Search for the cell housing the specified text and yield its [X, Y] center coordinate. 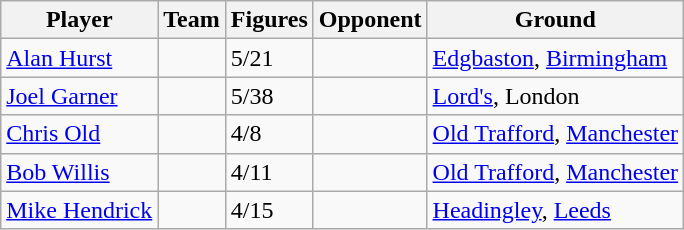
Headingley, Leeds [556, 210]
Figures [269, 20]
Bob Willis [80, 172]
5/38 [269, 96]
Player [80, 20]
Mike Hendrick [80, 210]
5/21 [269, 58]
Chris Old [80, 134]
Alan Hurst [80, 58]
4/11 [269, 172]
Joel Garner [80, 96]
4/8 [269, 134]
Edgbaston, Birmingham [556, 58]
Ground [556, 20]
Opponent [370, 20]
Team [192, 20]
Lord's, London [556, 96]
4/15 [269, 210]
